Capture the cell that displays the provided text and extract its [x, y] central coordinate. 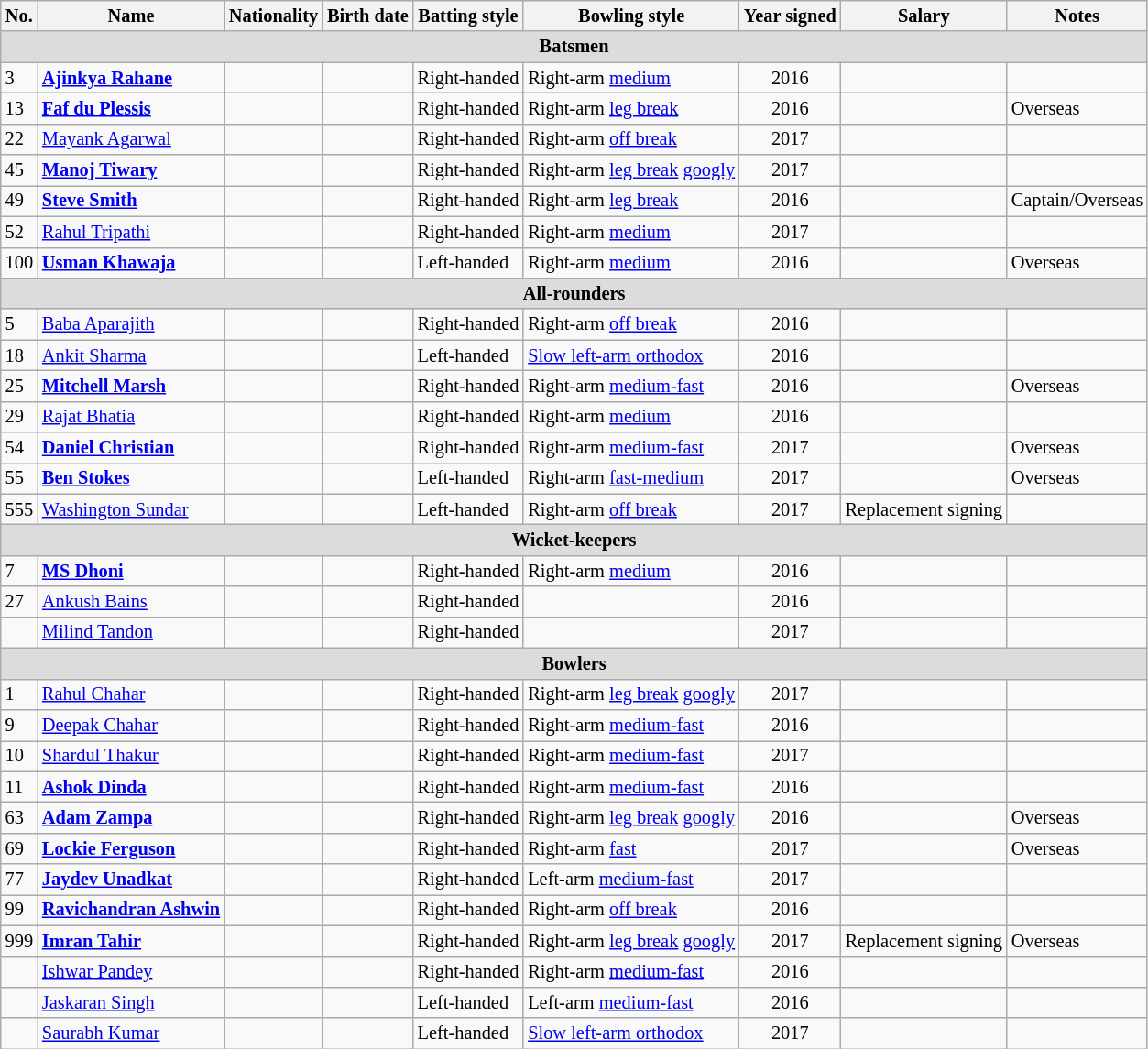
3 [19, 78]
Ravichandran Ashwin [131, 910]
Name [131, 16]
Nationality [273, 16]
Baba Aparajith [131, 324]
Bowling style [631, 16]
Saurabh Kumar [131, 1033]
Batting style [469, 16]
Ajinkya Rahane [131, 78]
29 [19, 417]
Usman Khawaja [131, 263]
Rahul Tripathi [131, 232]
Jaskaran Singh [131, 1002]
Rahul Chahar [131, 694]
69 [19, 848]
1 [19, 694]
Washington Sundar [131, 509]
Faf du Plessis [131, 108]
13 [19, 108]
No. [19, 16]
77 [19, 880]
Ankush Bains [131, 602]
55 [19, 478]
63 [19, 817]
Milind Tandon [131, 632]
All-rounders [574, 293]
Captain/Overseas [1077, 201]
Ben Stokes [131, 478]
Manoj Tiwary [131, 170]
Year signed [790, 16]
11 [19, 787]
Right-arm fast-medium [631, 478]
100 [19, 263]
49 [19, 201]
Mayank Agarwal [131, 139]
10 [19, 756]
Ankit Sharma [131, 355]
54 [19, 448]
99 [19, 910]
7 [19, 571]
27 [19, 602]
MS Dhoni [131, 571]
Wicket-keepers [574, 540]
Jaydev Unadkat [131, 880]
Bowlers [574, 663]
25 [19, 386]
Ishwar Pandey [131, 972]
22 [19, 139]
Notes [1077, 16]
555 [19, 509]
Daniel Christian [131, 448]
Birth date [368, 16]
Imran Tahir [131, 941]
Steve Smith [131, 201]
5 [19, 324]
Batsmen [574, 47]
Ashok Dinda [131, 787]
Adam Zampa [131, 817]
9 [19, 725]
Shardul Thakur [131, 756]
Right-arm fast [631, 848]
999 [19, 941]
Lockie Ferguson [131, 848]
Mitchell Marsh [131, 386]
52 [19, 232]
Rajat Bhatia [131, 417]
18 [19, 355]
Salary [924, 16]
Deepak Chahar [131, 725]
45 [19, 170]
